For the text-containing cell, return its midpoint in (X, Y) coordinate format. 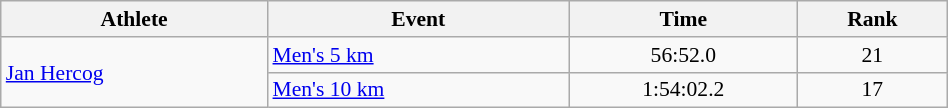
Rank (872, 19)
Jan Hercog (134, 72)
1:54:02.2 (683, 90)
Time (683, 19)
Event (418, 19)
Men's 10 km (418, 90)
Athlete (134, 19)
Men's 5 km (418, 55)
56:52.0 (683, 55)
17 (872, 90)
21 (872, 55)
